Capture the cell that displays the provided text and extract its [X, Y] central coordinate. 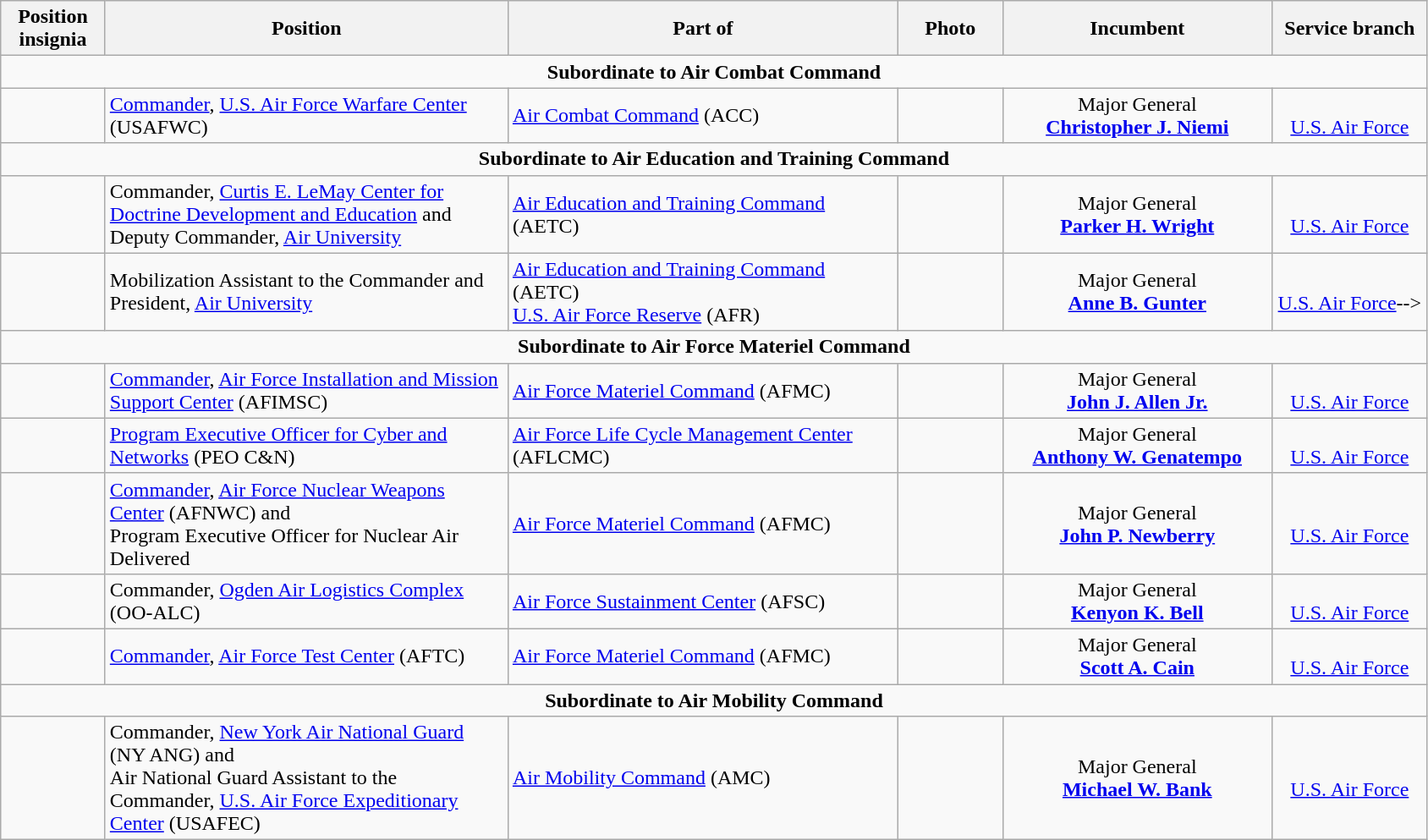
Subordinate to Air Force Materiel Command [714, 347]
Commander, Air Force Test Center (AFTC) [306, 656]
Air Mobility Command (AMC) [702, 778]
Major GeneralKenyon K. Bell [1137, 601]
Service branch [1350, 29]
Commander, Air Force Installation and Mission Support Center (AFIMSC) [306, 391]
Position [306, 29]
Air Education and Training Command (AETC) U.S. Air Force Reserve (AFR) [702, 292]
U.S. Air Force--> [1350, 292]
Photo [950, 29]
Subordinate to Air Combat Command [714, 72]
Air Education and Training Command (AETC) [702, 214]
Subordinate to Air Mobility Command [714, 700]
Major GeneralChristopher J. Niemi [1137, 115]
Part of [702, 29]
Air Force Sustainment Center (AFSC) [702, 601]
Subordinate to Air Education and Training Command [714, 159]
Commander, Air Force Nuclear Weapons Center (AFNWC) andProgram Executive Officer for Nuclear Air Delivered [306, 523]
Major GeneralMichael W. Bank [1137, 778]
Major GeneralJohn P. Newberry [1137, 523]
Major GeneralAnthony W. Genatempo [1137, 445]
Commander, New York Air National Guard (NY ANG) andAir National Guard Assistant to the Commander, U.S. Air Force Expeditionary Center (USAFEC) [306, 778]
Major GeneralScott A. Cain [1137, 656]
Major GeneralParker H. Wright [1137, 214]
Commander, U.S. Air Force Warfare Center (USAFWC) [306, 115]
Program Executive Officer for Cyber and Networks (PEO C&N) [306, 445]
Incumbent [1137, 29]
Mobilization Assistant to the Commander and President, Air University [306, 292]
Air Combat Command (ACC) [702, 115]
Major GeneralAnne B. Gunter [1137, 292]
Commander, Ogden Air Logistics Complex (OO-ALC) [306, 601]
Position insignia [53, 29]
Air Force Life Cycle Management Center (AFLCMC) [702, 445]
Major GeneralJohn J. Allen Jr. [1137, 391]
Commander, Curtis E. LeMay Center for Doctrine Development and Education andDeputy Commander, Air University [306, 214]
